From the cell containing the given text, extract its center point as (X, Y) coordinate. 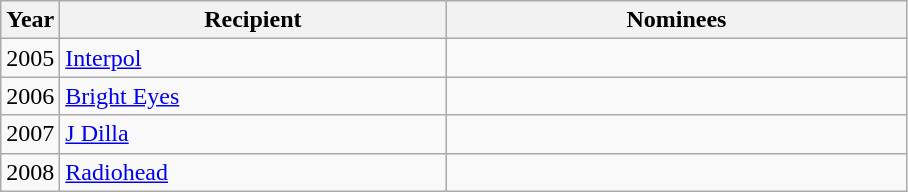
Interpol (253, 58)
J Dilla (253, 134)
Bright Eyes (253, 96)
Year (30, 20)
2008 (30, 172)
2007 (30, 134)
Radiohead (253, 172)
Nominees (676, 20)
Recipient (253, 20)
2006 (30, 96)
2005 (30, 58)
